From the cell containing the given text, extract its center point as (X, Y) coordinate. 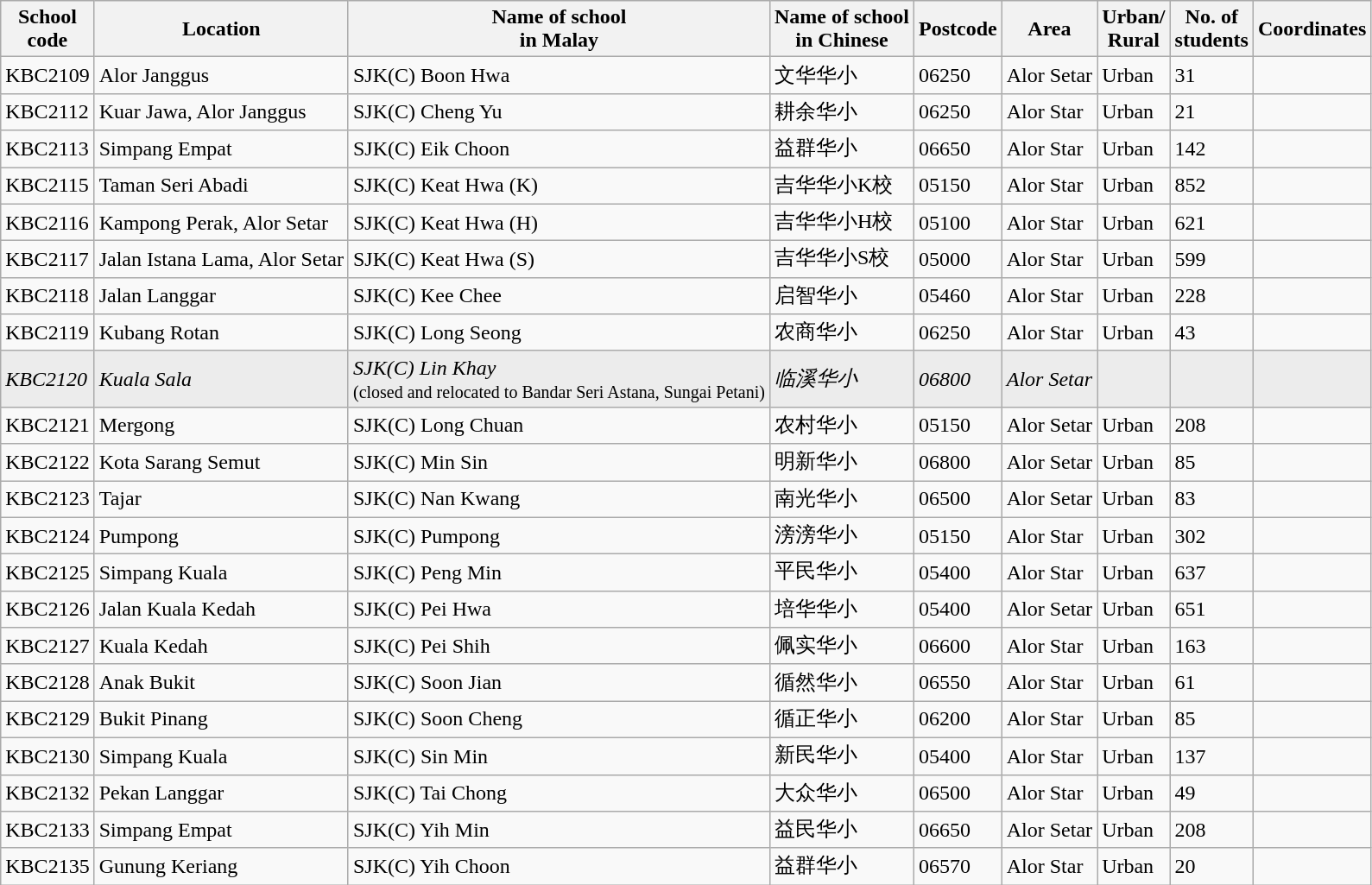
SJK(C) Tai Chong (559, 793)
循正华小 (841, 720)
益民华小 (841, 831)
SJK(C) Pei Hwa (559, 610)
No. ofstudents (1211, 29)
Jalan Kuala Kedah (221, 610)
599 (1211, 259)
Urban/Rural (1134, 29)
06570 (958, 867)
KBC2120 (47, 378)
KBC2115 (47, 186)
临溪华小 (841, 378)
佩实华小 (841, 646)
Alor Janggus (221, 76)
KBC2133 (47, 831)
SJK(C) Soon Cheng (559, 720)
培华华小 (841, 610)
农商华小 (841, 333)
137 (1211, 756)
43 (1211, 333)
Kuala Kedah (221, 646)
142 (1211, 149)
KBC2127 (47, 646)
20 (1211, 867)
文华华小 (841, 76)
KBC2117 (47, 259)
Coordinates (1312, 29)
KBC2130 (47, 756)
SJK(C) Nan Kwang (559, 499)
南光华小 (841, 499)
651 (1211, 610)
KBC2121 (47, 425)
SJK(C) Lin Khay(closed and relocated to Bandar Seri Astana, Sungai Petani) (559, 378)
21 (1211, 112)
Name of schoolin Malay (559, 29)
KBC2125 (47, 573)
KBC2119 (47, 333)
吉华华小K校 (841, 186)
KBC2129 (47, 720)
滂滂华小 (841, 535)
Taman Seri Abadi (221, 186)
SJK(C) Yih Min (559, 831)
明新华小 (841, 463)
Jalan Langgar (221, 295)
Kuala Sala (221, 378)
SJK(C) Keat Hwa (S) (559, 259)
SJK(C) Yih Choon (559, 867)
KBC2126 (47, 610)
KBC2128 (47, 682)
83 (1211, 499)
Name of schoolin Chinese (841, 29)
163 (1211, 646)
SJK(C) Keat Hwa (K) (559, 186)
KBC2122 (47, 463)
大众华小 (841, 793)
农村华小 (841, 425)
SJK(C) Min Sin (559, 463)
KBC2132 (47, 793)
平民华小 (841, 573)
SJK(C) Peng Min (559, 573)
启智华小 (841, 295)
吉华华小S校 (841, 259)
Kampong Perak, Alor Setar (221, 223)
SJK(C) Sin Min (559, 756)
新民华小 (841, 756)
SJK(C) Long Seong (559, 333)
61 (1211, 682)
06200 (958, 720)
Schoolcode (47, 29)
KBC2109 (47, 76)
05460 (958, 295)
Kubang Rotan (221, 333)
Pekan Langgar (221, 793)
Kuar Jawa, Alor Janggus (221, 112)
KBC2123 (47, 499)
05000 (958, 259)
SJK(C) Keat Hwa (H) (559, 223)
852 (1211, 186)
637 (1211, 573)
228 (1211, 295)
SJK(C) Long Chuan (559, 425)
循然华小 (841, 682)
Kota Sarang Semut (221, 463)
06550 (958, 682)
KBC2135 (47, 867)
SJK(C) Boon Hwa (559, 76)
Pumpong (221, 535)
SJK(C) Pumpong (559, 535)
49 (1211, 793)
KBC2118 (47, 295)
SJK(C) Eik Choon (559, 149)
Tajar (221, 499)
Mergong (221, 425)
SJK(C) Soon Jian (559, 682)
Area (1049, 29)
SJK(C) Pei Shih (559, 646)
KBC2124 (47, 535)
SJK(C) Cheng Yu (559, 112)
31 (1211, 76)
Location (221, 29)
KBC2116 (47, 223)
05100 (958, 223)
Gunung Keriang (221, 867)
Anak Bukit (221, 682)
Postcode (958, 29)
吉华华小H校 (841, 223)
Jalan Istana Lama, Alor Setar (221, 259)
耕余华小 (841, 112)
Bukit Pinang (221, 720)
06600 (958, 646)
SJK(C) Kee Chee (559, 295)
KBC2113 (47, 149)
302 (1211, 535)
KBC2112 (47, 112)
621 (1211, 223)
